Locate the cell with the specified text and output its [x, y] center coordinate. 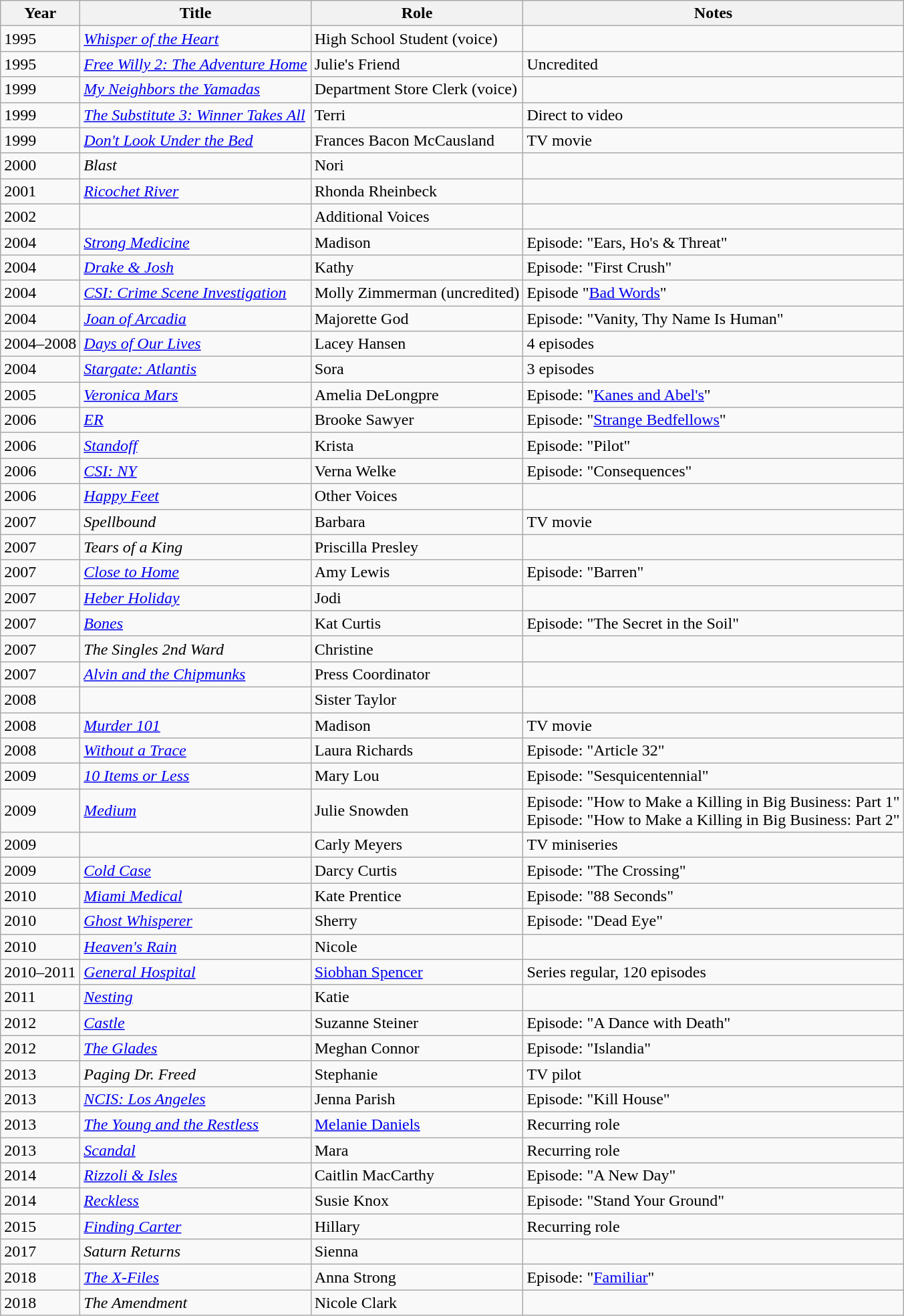
The Amendment [195, 1303]
CSI: Crime Scene Investigation [195, 293]
Spellbound [195, 522]
10 Items or Less [195, 776]
Alvin and the Chipmunks [195, 674]
Episode: "Strange Bedfellows" [714, 420]
Don't Look Under the Bed [195, 140]
Close to Home [195, 572]
Lacey Hansen [417, 344]
2011 [40, 997]
Nori [417, 166]
Hillary [417, 1226]
Paging Dr. Freed [195, 1074]
Laura Richards [417, 751]
Episode: "Kanes and Abel's" [714, 395]
Carly Meyers [417, 845]
Castle [195, 1023]
Krista [417, 446]
Anna Strong [417, 1277]
2010–2011 [40, 972]
Saturn Returns [195, 1252]
Blast [195, 166]
Barbara [417, 522]
Episode: "First Crush" [714, 267]
Direct to video [714, 115]
Whisper of the Heart [195, 39]
Kathy [417, 267]
Susie Knox [417, 1201]
Julie Snowden [417, 811]
Nicole Clark [417, 1303]
Department Store Clerk (voice) [417, 90]
2001 [40, 191]
4 episodes [714, 344]
Sienna [417, 1252]
Stargate: Atlantis [195, 369]
Title [195, 13]
Stephanie [417, 1074]
Ricochet River [195, 191]
Tears of a King [195, 547]
Kate Prentice [417, 896]
Suzanne Steiner [417, 1023]
Meghan Connor [417, 1048]
Episode: "Barren" [714, 572]
Molly Zimmerman (uncredited) [417, 293]
Rhonda Rheinbeck [417, 191]
ER [195, 420]
Verna Welke [417, 471]
Episode: "Sesquicentennial" [714, 776]
The Singles 2nd Ward [195, 649]
Episode: "Dead Eye" [714, 921]
Uncredited [714, 64]
Priscilla Presley [417, 547]
Episode: "The Crossing" [714, 870]
Kat Curtis [417, 623]
Standoff [195, 446]
Amy Lewis [417, 572]
Brooke Sawyer [417, 420]
Episode "Bad Words" [714, 293]
Murder 101 [195, 725]
Nicole [417, 947]
Finding Carter [195, 1226]
Julie's Friend [417, 64]
2000 [40, 166]
3 episodes [714, 369]
2005 [40, 395]
Episode: "Consequences" [714, 471]
Sherry [417, 921]
Days of Our Lives [195, 344]
Episode: "The Secret in the Soil" [714, 623]
High School Student (voice) [417, 39]
Episode: "Vanity, Thy Name Is Human" [714, 319]
Siobhan Spencer [417, 972]
Episode: "Article 32" [714, 751]
The Substitute 3: Winner Takes All [195, 115]
Strong Medicine [195, 242]
TV miniseries [714, 845]
Series regular, 120 episodes [714, 972]
Frances Bacon McCausland [417, 140]
Additional Voices [417, 216]
Mary Lou [417, 776]
Episode: "Islandia" [714, 1048]
Episode: "Stand Your Ground" [714, 1201]
Notes [714, 13]
Cold Case [195, 870]
Heaven's Rain [195, 947]
Episode: "Ears, Ho's & Threat" [714, 242]
Episode: "88 Seconds" [714, 896]
2002 [40, 216]
Katie [417, 997]
The Young and the Restless [195, 1124]
Rizzoli & Isles [195, 1176]
Ghost Whisperer [195, 921]
CSI: NY [195, 471]
My Neighbors the Yamadas [195, 90]
Episode: "Kill House" [714, 1099]
Sister Taylor [417, 699]
Scandal [195, 1150]
Darcy Curtis [417, 870]
NCIS: Los Angeles [195, 1099]
Without a Trace [195, 751]
Role [417, 13]
Press Coordinator [417, 674]
Episode: "A Dance with Death" [714, 1023]
Episode: "How to Make a Killing in Big Business: Part 1"Episode: "How to Make a Killing in Big Business: Part 2" [714, 811]
Joan of Arcadia [195, 319]
Episode: "Pilot" [714, 446]
2015 [40, 1226]
Jenna Parish [417, 1099]
The X-Files [195, 1277]
TV pilot [714, 1074]
Free Willy 2: The Adventure Home [195, 64]
General Hospital [195, 972]
Episode: "A New Day" [714, 1176]
Year [40, 13]
Melanie Daniels [417, 1124]
Terri [417, 115]
Nesting [195, 997]
Other Voices [417, 496]
Episode: "Familiar" [714, 1277]
Reckless [195, 1201]
Drake & Josh [195, 267]
Sora [417, 369]
Miami Medical [195, 896]
Jodi [417, 598]
Christine [417, 649]
The Glades [195, 1048]
2004–2008 [40, 344]
Amelia DeLongpre [417, 395]
Happy Feet [195, 496]
Heber Holiday [195, 598]
2017 [40, 1252]
Caitlin MacCarthy [417, 1176]
Bones [195, 623]
Mara [417, 1150]
Medium [195, 811]
Veronica Mars [195, 395]
Majorette God [417, 319]
